Return the [X, Y] coordinate for the center point of the cell that contains the specified text.  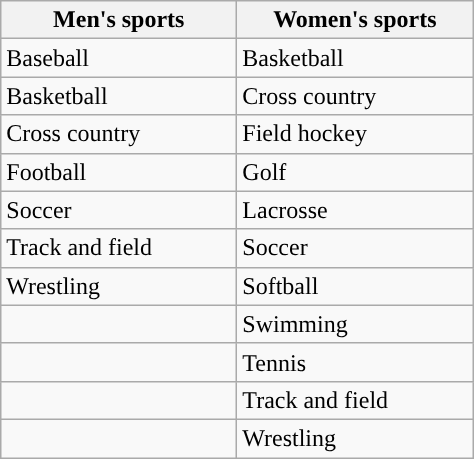
Softball [355, 286]
Baseball [119, 58]
Men's sports [119, 20]
Field hockey [355, 134]
Tennis [355, 362]
Swimming [355, 324]
Lacrosse [355, 210]
Women's sports [355, 20]
Golf [355, 172]
Football [119, 172]
